Search for the cell housing the specified text and yield its [X, Y] center coordinate. 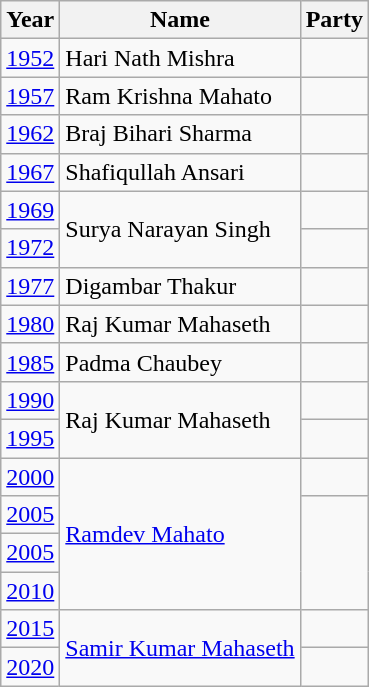
Surya Narayan Singh [180, 229]
Shafiqullah Ansari [180, 172]
Party [334, 20]
1962 [30, 134]
Padma Chaubey [180, 362]
Samir Kumar Mahaseth [180, 648]
2020 [30, 667]
1980 [30, 324]
Year [30, 20]
1967 [30, 172]
Name [180, 20]
1990 [30, 400]
2010 [30, 591]
1977 [30, 286]
Digambar Thakur [180, 286]
Hari Nath Mishra [180, 58]
2000 [30, 477]
1985 [30, 362]
1952 [30, 58]
1969 [30, 210]
Ram Krishna Mahato [180, 96]
1957 [30, 96]
1972 [30, 248]
1995 [30, 438]
Ramdev Mahato [180, 534]
Braj Bihari Sharma [180, 134]
2015 [30, 629]
